Locate the cell with the specified text and output its [x, y] center coordinate. 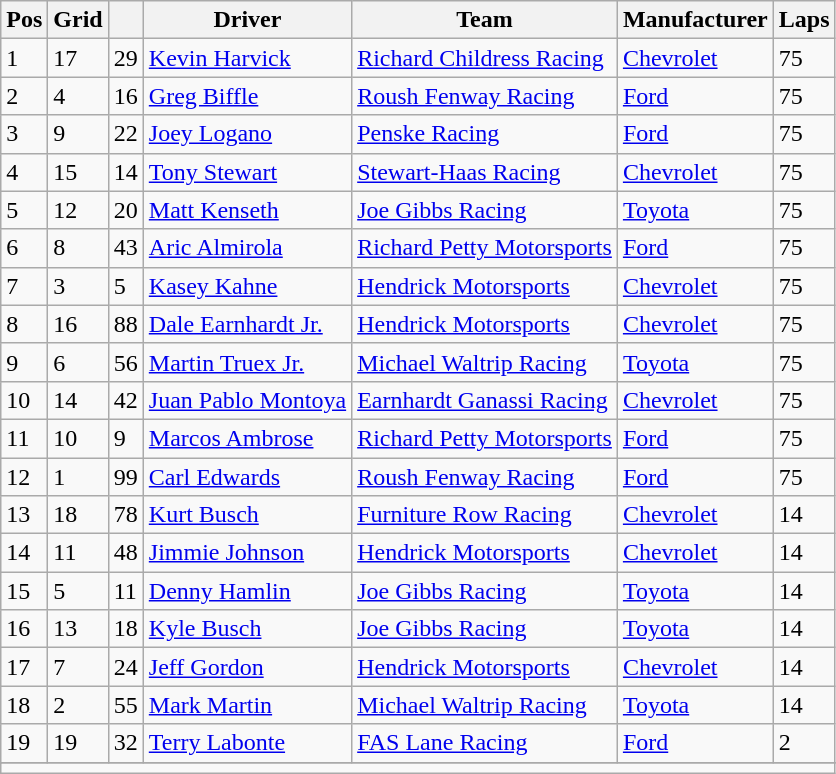
20 [126, 210]
Terry Labonte [247, 743]
Aric Almirola [247, 248]
Manufacturer [695, 20]
29 [126, 58]
Pos [24, 20]
Matt Kenseth [247, 210]
Carl Edwards [247, 477]
Kyle Busch [247, 629]
Kurt Busch [247, 515]
32 [126, 743]
Jeff Gordon [247, 667]
24 [126, 667]
Laps [804, 20]
99 [126, 477]
Kevin Harvick [247, 58]
Earnhardt Ganassi Racing [485, 400]
Tony Stewart [247, 172]
Kasey Kahne [247, 286]
Driver [247, 20]
42 [126, 400]
Martin Truex Jr. [247, 362]
88 [126, 324]
Jimmie Johnson [247, 553]
FAS Lane Racing [485, 743]
Team [485, 20]
Mark Martin [247, 705]
Joey Logano [247, 134]
78 [126, 515]
Richard Childress Racing [485, 58]
22 [126, 134]
Stewart-Haas Racing [485, 172]
Grid [78, 20]
48 [126, 553]
Dale Earnhardt Jr. [247, 324]
Penske Racing [485, 134]
Furniture Row Racing [485, 515]
Marcos Ambrose [247, 438]
56 [126, 362]
55 [126, 705]
43 [126, 248]
Juan Pablo Montoya [247, 400]
Greg Biffle [247, 96]
Denny Hamlin [247, 591]
